Capture the cell that displays the provided text and extract its (X, Y) central coordinate. 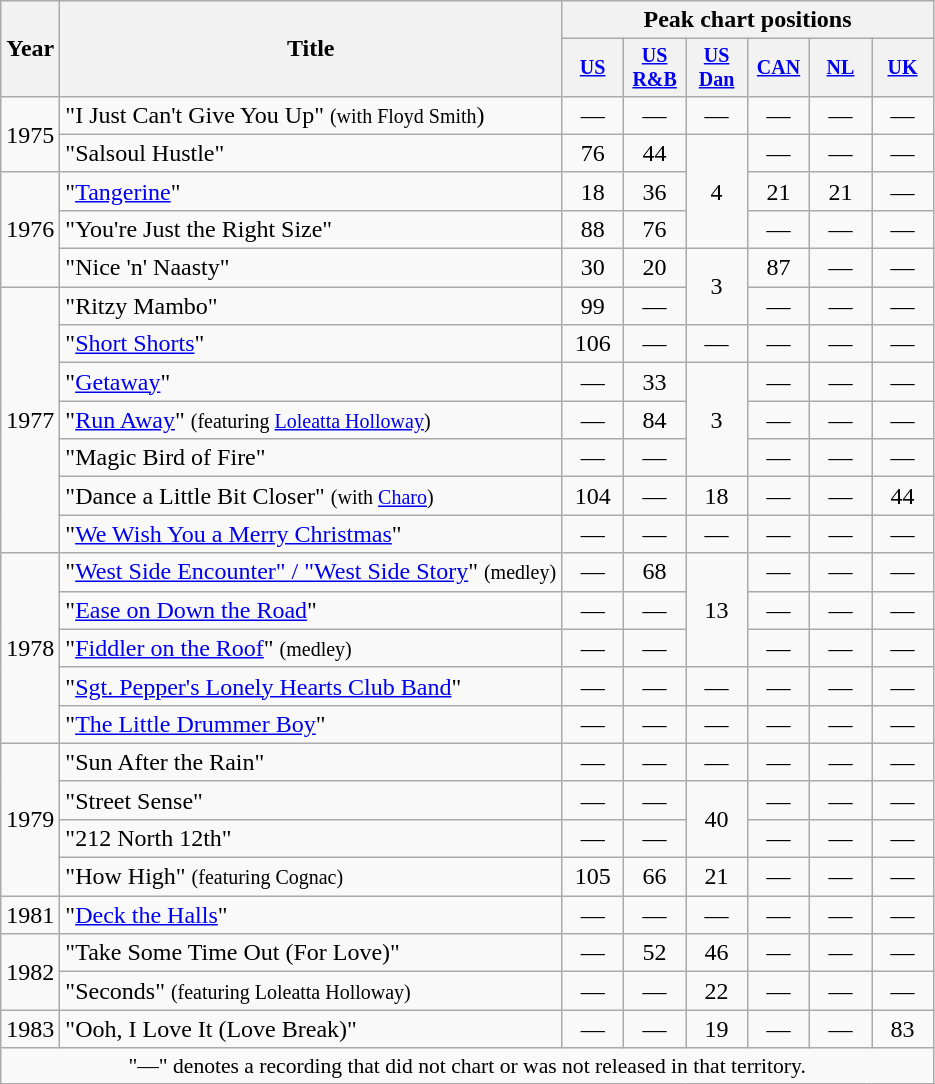
NL (841, 68)
"Sgt. Pepper's Lonely Hearts Club Band" (311, 686)
Year (30, 49)
4 (717, 191)
88 (593, 229)
"We Wish You a Merry Christmas" (311, 534)
104 (593, 496)
106 (593, 344)
1979 (30, 819)
Peak chart positions (748, 20)
105 (593, 877)
84 (655, 420)
"How High" (featuring Cognac) (311, 877)
87 (779, 268)
"Dance a Little Bit Closer" (with Charo) (311, 496)
20 (655, 268)
"Take Some Time Out (For Love)" (311, 953)
"Ooh, I Love It (Love Break)" (311, 1029)
"Ease on Down the Road" (311, 610)
"Deck the Halls" (311, 915)
46 (717, 953)
"Fiddler on the Roof" (medley) (311, 648)
1982 (30, 972)
"Getaway" (311, 382)
83 (903, 1029)
"Nice 'n' Naasty" (311, 268)
1975 (30, 134)
1983 (30, 1029)
33 (655, 382)
1978 (30, 648)
"Tangerine" (311, 191)
"Street Sense" (311, 800)
"Run Away" (featuring Loleatta Holloway) (311, 420)
"West Side Encounter" / "West Side Story" (medley) (311, 572)
Title (311, 49)
"Short Shorts" (311, 344)
"Ritzy Mambo" (311, 306)
1977 (30, 420)
"—" denotes a recording that did not chart or was not released in that territory. (468, 1066)
US (593, 68)
99 (593, 306)
"Magic Bird of Fire" (311, 458)
"Sun After the Rain" (311, 762)
19 (717, 1029)
13 (717, 610)
USDan (717, 68)
1981 (30, 915)
66 (655, 877)
30 (593, 268)
"Salsoul Hustle" (311, 153)
36 (655, 191)
68 (655, 572)
"You're Just the Right Size" (311, 229)
UK (903, 68)
1976 (30, 229)
22 (717, 991)
USR&B (655, 68)
"The Little Drummer Boy" (311, 724)
40 (717, 819)
"Seconds" (featuring Loleatta Holloway) (311, 991)
52 (655, 953)
"212 North 12th" (311, 838)
CAN (779, 68)
"I Just Can't Give You Up" (with Floyd Smith) (311, 115)
